From the cell containing the given text, extract its center point as (X, Y) coordinate. 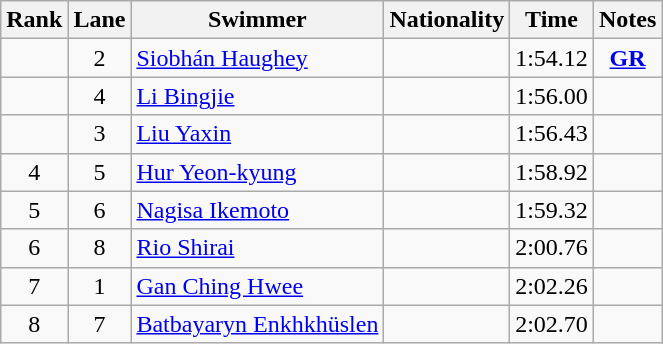
1:56.00 (552, 96)
Gan Ching Hwee (258, 286)
Rank (34, 20)
Li Bingjie (258, 96)
Hur Yeon-kyung (258, 172)
3 (100, 134)
Siobhán Haughey (258, 58)
Lane (100, 20)
2:02.70 (552, 324)
1:56.43 (552, 134)
1:54.12 (552, 58)
Nationality (447, 20)
Nagisa Ikemoto (258, 210)
Swimmer (258, 20)
Time (552, 20)
Batbayaryn Enkhkhüslen (258, 324)
Liu Yaxin (258, 134)
2:02.26 (552, 286)
GR (627, 58)
2 (100, 58)
1:58.92 (552, 172)
Notes (627, 20)
Rio Shirai (258, 248)
2:00.76 (552, 248)
1:59.32 (552, 210)
1 (100, 286)
